Find where the given text appears and provide that cell's center as (X, Y) coordinate. 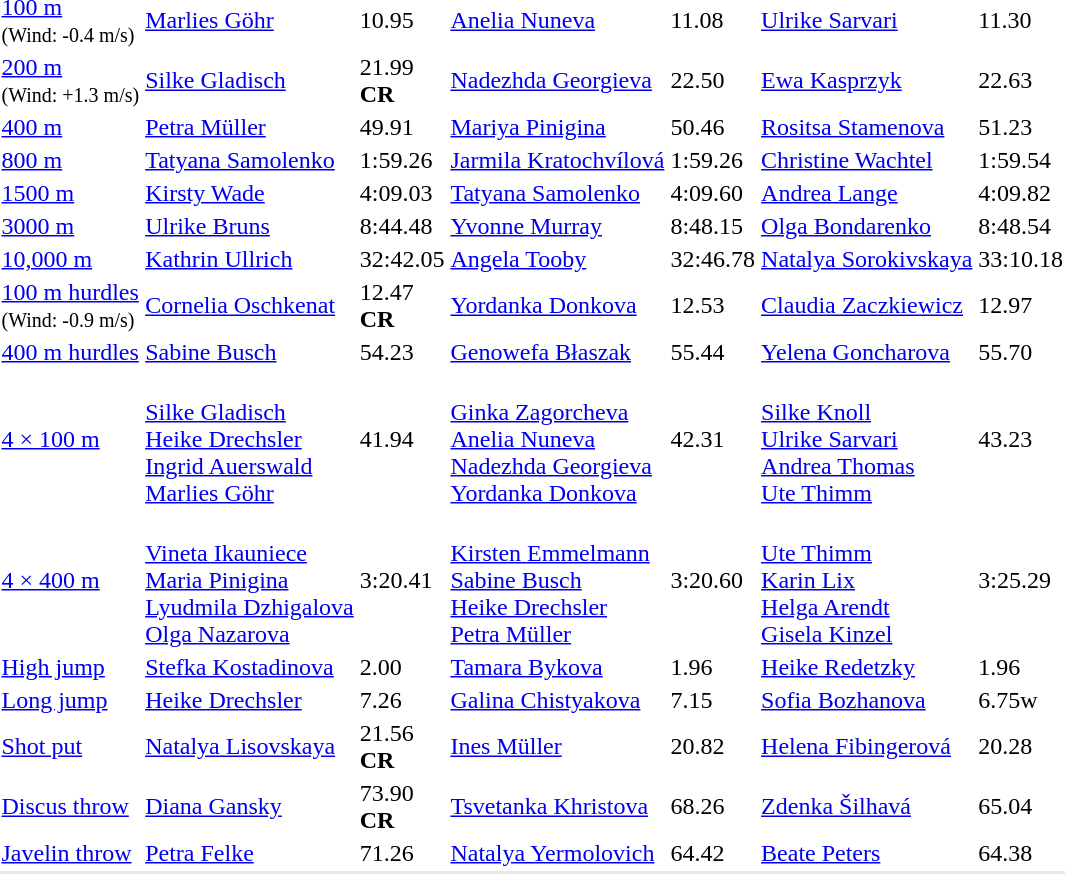
400 m hurdles (70, 352)
64.42 (713, 853)
20.28 (1021, 746)
Claudia Zaczkiewicz (867, 306)
Ute ThimmKarin LixHelga ArendtGisela Kinzel (867, 580)
51.23 (1021, 127)
Shot put (70, 746)
6.75w (1021, 700)
Long jump (70, 700)
200 m(Wind: +1.3 m/s) (70, 80)
43.23 (1021, 439)
20.82 (713, 746)
Sabine Busch (250, 352)
Yordanka Donkova (558, 306)
Tsvetanka Khristova (558, 806)
400 m (70, 127)
12.97 (1021, 306)
71.26 (402, 853)
21.56CR (402, 746)
12.47CR (402, 306)
Helena Fibingerová (867, 746)
Petra Müller (250, 127)
Kirsty Wade (250, 193)
12.53 (713, 306)
21.99CR (402, 80)
Stefka Kostadinova (250, 667)
Yvonne Murray (558, 226)
2.00 (402, 667)
Cornelia Oschkenat (250, 306)
Silke KnollUlrike SarvariAndrea ThomasUte Thimm (867, 439)
3:20.60 (713, 580)
50.46 (713, 127)
Genowefa Błaszak (558, 352)
Sofia Bozhanova (867, 700)
Heike Redetzky (867, 667)
41.94 (402, 439)
4:09.60 (713, 193)
Natalya Sorokivskaya (867, 259)
Andrea Lange (867, 193)
64.38 (1021, 853)
Heike Drechsler (250, 700)
73.90CR (402, 806)
4 × 400 m (70, 580)
Ewa Kasprzyk (867, 80)
22.50 (713, 80)
4:09.82 (1021, 193)
Mariya Pinigina (558, 127)
Beate Peters (867, 853)
Silke Gladisch (250, 80)
55.44 (713, 352)
3:25.29 (1021, 580)
100 m hurdles(Wind: -0.9 m/s) (70, 306)
54.23 (402, 352)
10,000 m (70, 259)
Discus throw (70, 806)
Nadezhda Georgieva (558, 80)
33:10.18 (1021, 259)
8:44.48 (402, 226)
Vineta IkaunieceMaria PiniginaLyudmila DzhigalovaOlga Nazarova (250, 580)
32:42.05 (402, 259)
32:46.78 (713, 259)
1:59.54 (1021, 160)
1500 m (70, 193)
Ines Müller (558, 746)
Natalya Lisovskaya (250, 746)
Petra Felke (250, 853)
Ginka ZagorchevaAnelia NunevaNadezhda GeorgievaYordanka Donkova (558, 439)
Christine Wachtel (867, 160)
Rositsa Stamenova (867, 127)
Zdenka Šilhavá (867, 806)
3:20.41 (402, 580)
Tamara Bykova (558, 667)
4:09.03 (402, 193)
Kathrin Ullrich (250, 259)
Angela Tooby (558, 259)
Javelin throw (70, 853)
Diana Gansky (250, 806)
Galina Chistyakova (558, 700)
Olga Bondarenko (867, 226)
Jarmila Kratochvílová (558, 160)
65.04 (1021, 806)
Kirsten EmmelmannSabine BuschHeike DrechslerPetra Müller (558, 580)
4 × 100 m (70, 439)
8:48.15 (713, 226)
3000 m (70, 226)
68.26 (713, 806)
42.31 (713, 439)
22.63 (1021, 80)
Silke GladischHeike DrechslerIngrid AuerswaldMarlies Göhr (250, 439)
800 m (70, 160)
55.70 (1021, 352)
8:48.54 (1021, 226)
High jump (70, 667)
49.91 (402, 127)
7.15 (713, 700)
7.26 (402, 700)
Natalya Yermolovich (558, 853)
Yelena Goncharova (867, 352)
Ulrike Bruns (250, 226)
